Search for the cell housing the specified text and yield its (X, Y) center coordinate. 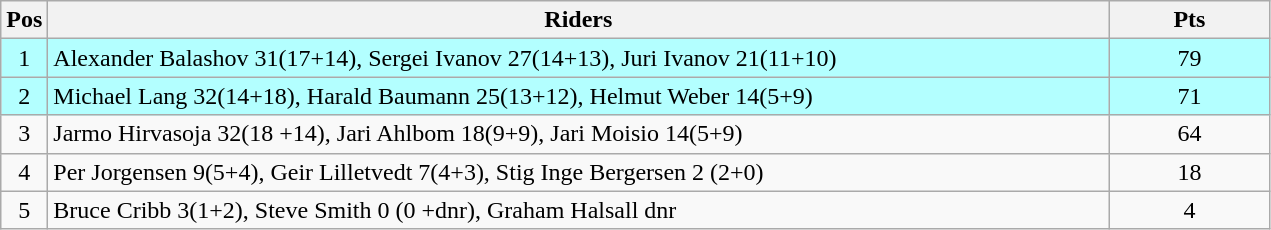
3 (24, 134)
5 (24, 210)
79 (1190, 58)
Riders (578, 20)
2 (24, 96)
Pos (24, 20)
64 (1190, 134)
18 (1190, 172)
Alexander Balashov 31(17+14), Sergei Ivanov 27(14+13), Juri Ivanov 21(11+10) (578, 58)
Bruce Cribb 3(1+2), Steve Smith 0 (0 +dnr), Graham Halsall dnr (578, 210)
1 (24, 58)
Jarmo Hirvasoja 32(18 +14), Jari Ahlbom 18(9+9), Jari Moisio 14(5+9) (578, 134)
Michael Lang 32(14+18), Harald Baumann 25(13+12), Helmut Weber 14(5+9) (578, 96)
71 (1190, 96)
Pts (1190, 20)
Per Jorgensen 9(5+4), Geir Lilletvedt 7(4+3), Stig Inge Bergersen 2 (2+0) (578, 172)
